Search for the cell housing the specified text and yield its [X, Y] center coordinate. 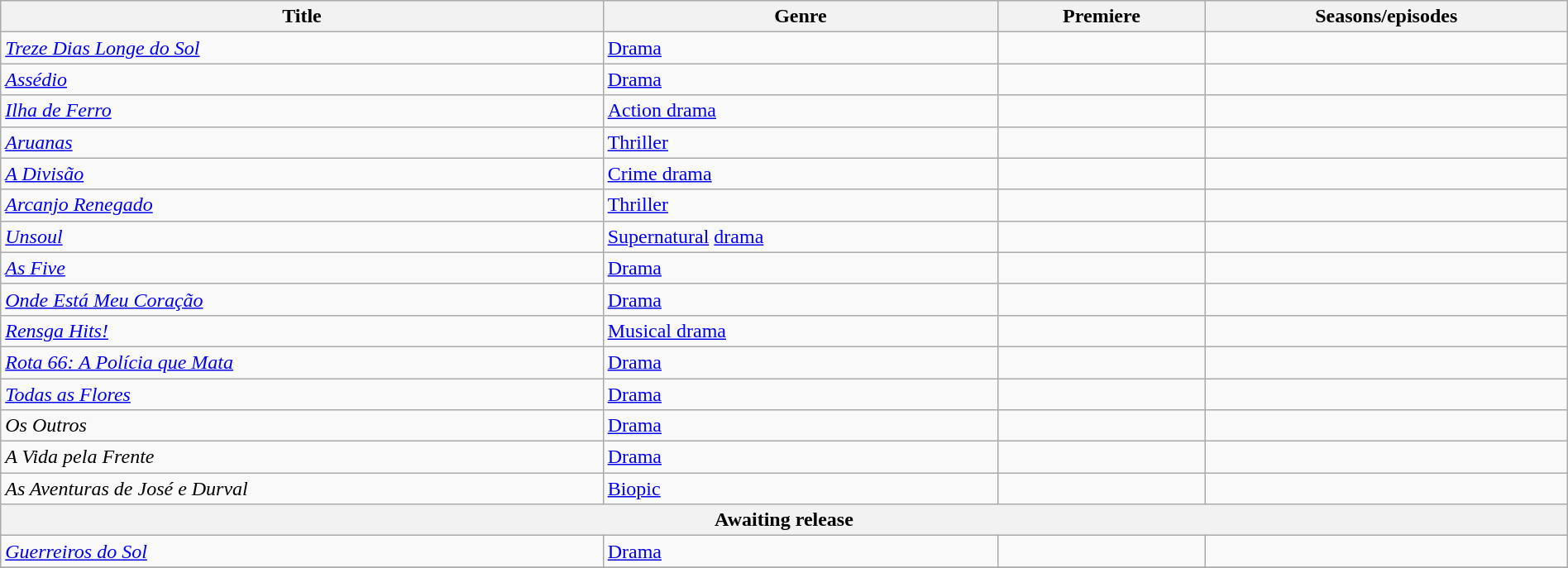
Os Outros [302, 426]
A Divisão [302, 174]
Arcanjo Renegado [302, 205]
Assédio [302, 79]
A Vida pela Frente [302, 457]
Supernatural drama [801, 236]
Unsoul [302, 236]
Treze Dias Longe do Sol [302, 48]
Onde Está Meu Coração [302, 299]
Rota 66: A Polícia que Mata [302, 362]
Biopic [801, 489]
Aruanas [302, 142]
As Aventuras de José e Durval [302, 489]
Crime drama [801, 174]
Guerreiros do Sol [302, 551]
Awaiting release [784, 520]
Ilha de Ferro [302, 111]
Musical drama [801, 331]
As Five [302, 268]
Seasons/episodes [1386, 17]
Premiere [1102, 17]
Action drama [801, 111]
Title [302, 17]
Todas as Flores [302, 394]
Rensga Hits! [302, 331]
Genre [801, 17]
